Search for the cell housing the specified text and yield its (x, y) center coordinate. 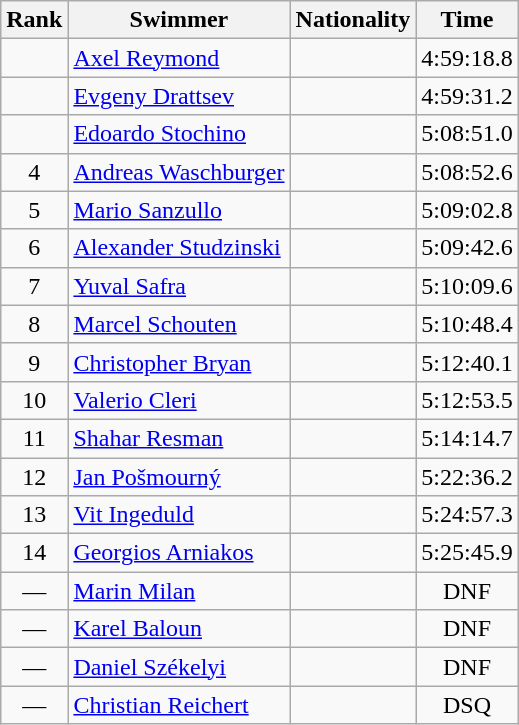
Axel Reymond (179, 58)
14 (34, 553)
Jan Pošmourný (179, 477)
Karel Baloun (179, 629)
13 (34, 515)
4:59:31.2 (467, 96)
5:14:14.7 (467, 438)
5:09:02.8 (467, 210)
5:08:51.0 (467, 134)
Nationality (353, 20)
DSQ (467, 705)
9 (34, 362)
Daniel Székelyi (179, 667)
5:10:09.6 (467, 286)
5:24:57.3 (467, 515)
12 (34, 477)
4:59:18.8 (467, 58)
Marin Milan (179, 591)
5:25:45.9 (467, 553)
Vit Ingeduld (179, 515)
Evgeny Drattsev (179, 96)
5:12:40.1 (467, 362)
11 (34, 438)
5:10:48.4 (467, 324)
Alexander Studzinski (179, 248)
8 (34, 324)
5 (34, 210)
Yuval Safra (179, 286)
6 (34, 248)
Andreas Waschburger (179, 172)
Valerio Cleri (179, 400)
Edoardo Stochino (179, 134)
Christopher Bryan (179, 362)
Shahar Resman (179, 438)
Time (467, 20)
Marcel Schouten (179, 324)
Rank (34, 20)
5:08:52.6 (467, 172)
5:22:36.2 (467, 477)
5:09:42.6 (467, 248)
Christian Reichert (179, 705)
Mario Sanzullo (179, 210)
7 (34, 286)
4 (34, 172)
Georgios Arniakos (179, 553)
10 (34, 400)
Swimmer (179, 20)
5:12:53.5 (467, 400)
